Find where the given text appears and provide that cell's center as [x, y] coordinate. 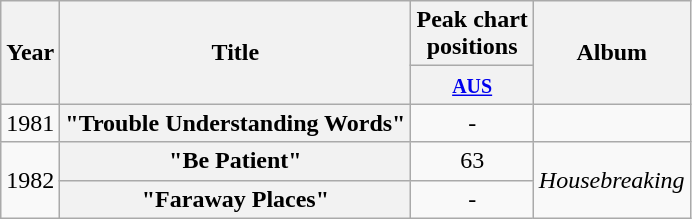
63 [472, 161]
AUS [472, 85]
"Trouble Understanding Words" [236, 123]
"Be Patient" [236, 161]
"Faraway Places" [236, 199]
Album [612, 52]
Housebreaking [612, 180]
Peak chartpositions [472, 34]
Year [30, 52]
1982 [30, 180]
Title [236, 52]
1981 [30, 123]
